Determine the (x, y) coordinate at the center of the cell enclosing the given text.  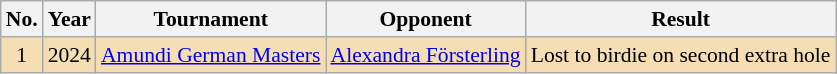
Tournament (211, 19)
Result (681, 19)
1 (22, 55)
2024 (70, 55)
No. (22, 19)
Opponent (426, 19)
Lost to birdie on second extra hole (681, 55)
Year (70, 19)
Alexandra Försterling (426, 55)
Amundi German Masters (211, 55)
